Return the (X, Y) coordinate for the center point of the cell that contains the specified text.  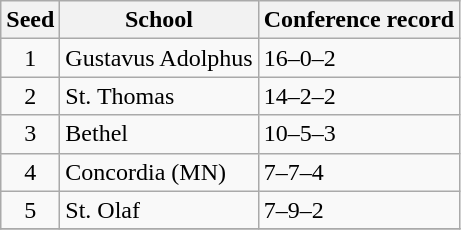
2 (30, 96)
St. Thomas (159, 96)
7–7–4 (358, 172)
5 (30, 210)
Bethel (159, 134)
St. Olaf (159, 210)
16–0–2 (358, 58)
Conference record (358, 20)
Gustavus Adolphus (159, 58)
14–2–2 (358, 96)
Seed (30, 20)
3 (30, 134)
1 (30, 58)
Concordia (MN) (159, 172)
7–9–2 (358, 210)
4 (30, 172)
School (159, 20)
10–5–3 (358, 134)
